Locate the cell with the specified text and output its (X, Y) center coordinate. 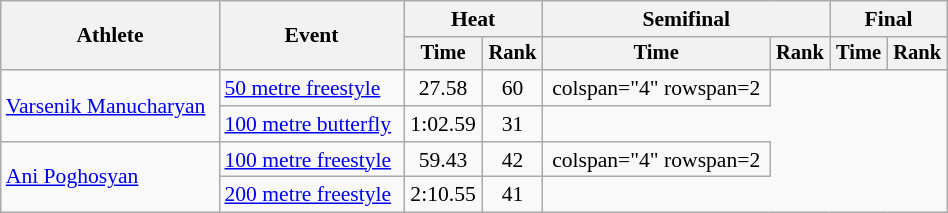
Event (311, 36)
Heat (474, 19)
Athlete (110, 36)
2:10.55 (444, 195)
Varsenik Manucharyan (110, 106)
42 (512, 160)
41 (512, 195)
60 (512, 88)
1:02.59 (444, 124)
59.43 (444, 160)
50 metre freestyle (311, 88)
100 metre freestyle (311, 160)
100 metre butterfly (311, 124)
Final (888, 19)
31 (512, 124)
27.58 (444, 88)
Semifinal (686, 19)
200 metre freestyle (311, 195)
Ani Poghosyan (110, 178)
